From the cell containing the given text, extract its center point as (x, y) coordinate. 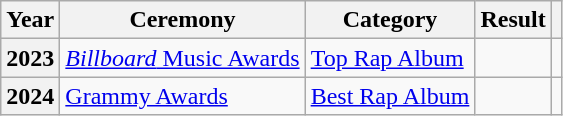
2024 (30, 96)
Year (30, 20)
Grammy Awards (182, 96)
Top Rap Album (390, 58)
Ceremony (182, 20)
Category (390, 20)
Result (513, 20)
Best Rap Album (390, 96)
Billboard Music Awards (182, 58)
2023 (30, 58)
